Capture the cell that displays the provided text and extract its [X, Y] central coordinate. 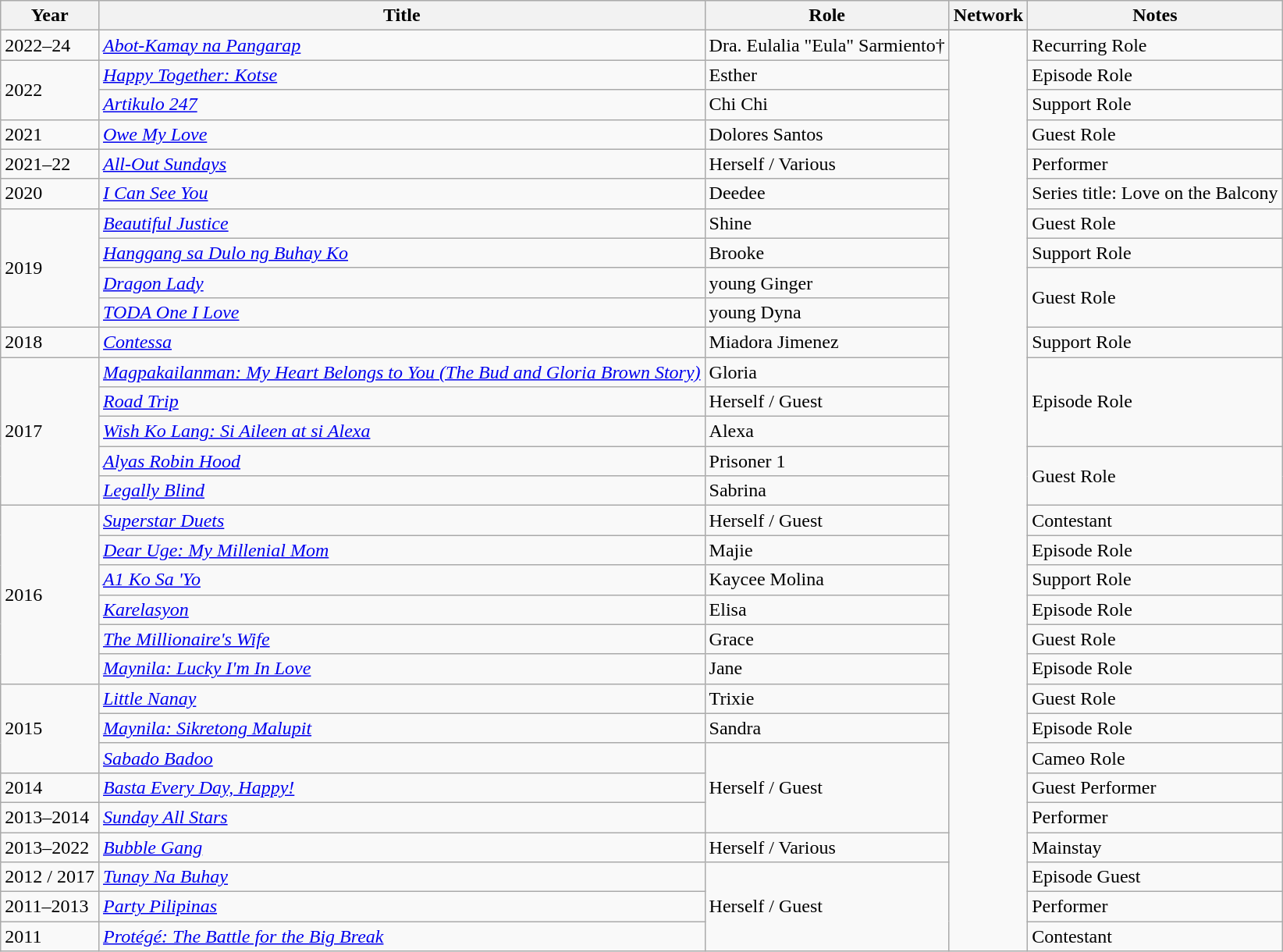
2020 [50, 194]
2016 [50, 595]
Shine [827, 223]
The Millionaire's Wife [401, 639]
Superstar Duets [401, 520]
Network [988, 16]
2017 [50, 432]
2014 [50, 787]
All-Out Sundays [401, 164]
Sabrina [827, 491]
Karelasyon [401, 609]
2012 / 2017 [50, 877]
Owe My Love [401, 134]
Prisoner 1 [827, 461]
Kaycee Molina [827, 580]
Little Nanay [401, 698]
Wish Ko Lang: Si Aileen at si Alexa [401, 432]
Elisa [827, 609]
Majie [827, 550]
Alexa [827, 432]
Gloria [827, 372]
Sunday All Stars [401, 817]
Notes [1155, 16]
Party Pilipinas [401, 907]
Dra. Eulalia "Eula" Sarmiento† [827, 45]
Basta Every Day, Happy! [401, 787]
Esther [827, 75]
2013–2014 [50, 817]
young Dyna [827, 312]
2021 [50, 134]
2013–2022 [50, 847]
Series title: Love on the Balcony [1155, 194]
I Can See You [401, 194]
Abot-Kamay na Pangarap [401, 45]
Hanggang sa Dulo ng Buhay Ko [401, 253]
Beautiful Justice [401, 223]
TODA One I Love [401, 312]
2022–24 [50, 45]
2015 [50, 728]
2011–2013 [50, 907]
Brooke [827, 253]
Miadora Jimenez [827, 342]
Jane [827, 669]
Sandra [827, 728]
A1 Ko Sa 'Yo [401, 580]
Sabado Badoo [401, 758]
Contessa [401, 342]
Happy Together: Kotse [401, 75]
Maynila: Lucky I'm In Love [401, 669]
Magpakailanman: My Heart Belongs to You (The Bud and Gloria Brown Story) [401, 372]
Dragon Lady [401, 282]
Role [827, 16]
Title [401, 16]
Guest Performer [1155, 787]
Recurring Role [1155, 45]
Alyas Robin Hood [401, 461]
Artikulo 247 [401, 105]
Chi Chi [827, 105]
Dear Uge: My Millenial Mom [401, 550]
Deedee [827, 194]
2022 [50, 90]
Maynila: Sikretong Malupit [401, 728]
Legally Blind [401, 491]
Grace [827, 639]
Protégé: The Battle for the Big Break [401, 936]
Trixie [827, 698]
2018 [50, 342]
2021–22 [50, 164]
2011 [50, 936]
Dolores Santos [827, 134]
2019 [50, 268]
Mainstay [1155, 847]
Year [50, 16]
young Ginger [827, 282]
Bubble Gang [401, 847]
Episode Guest [1155, 877]
Road Trip [401, 402]
Tunay Na Buhay [401, 877]
Cameo Role [1155, 758]
